Locate the cell with the specified text and output its [X, Y] center coordinate. 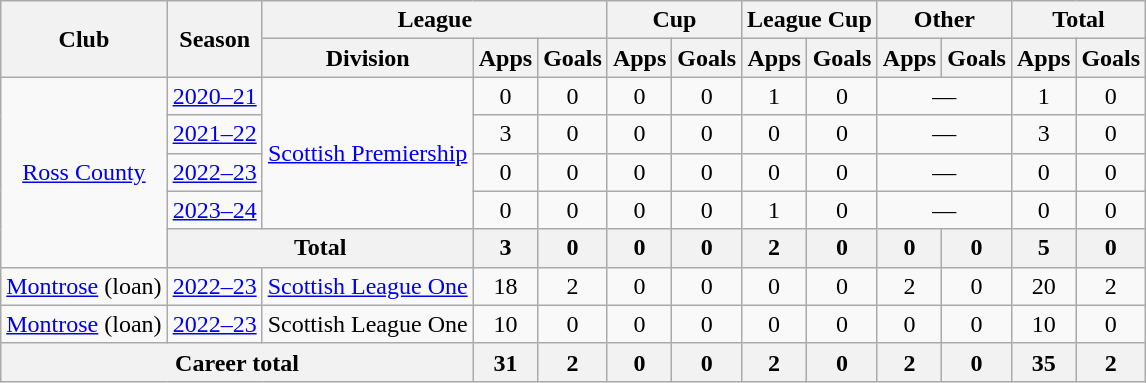
Career total [237, 362]
League [434, 20]
31 [505, 362]
2023–24 [214, 210]
2020–21 [214, 96]
Division [368, 58]
Cup [674, 20]
2021–22 [214, 134]
Ross County [84, 172]
Club [84, 39]
18 [505, 286]
Other [944, 20]
5 [1043, 248]
35 [1043, 362]
20 [1043, 286]
Scottish Premiership [368, 153]
Season [214, 39]
League Cup [810, 20]
